Locate the cell with the specified text and output its [X, Y] center coordinate. 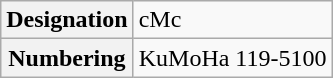
Designation [67, 20]
cMc [232, 20]
Numbering [67, 58]
KuMoHa 119-5100 [232, 58]
